Locate the cell with the specified text and output its [X, Y] center coordinate. 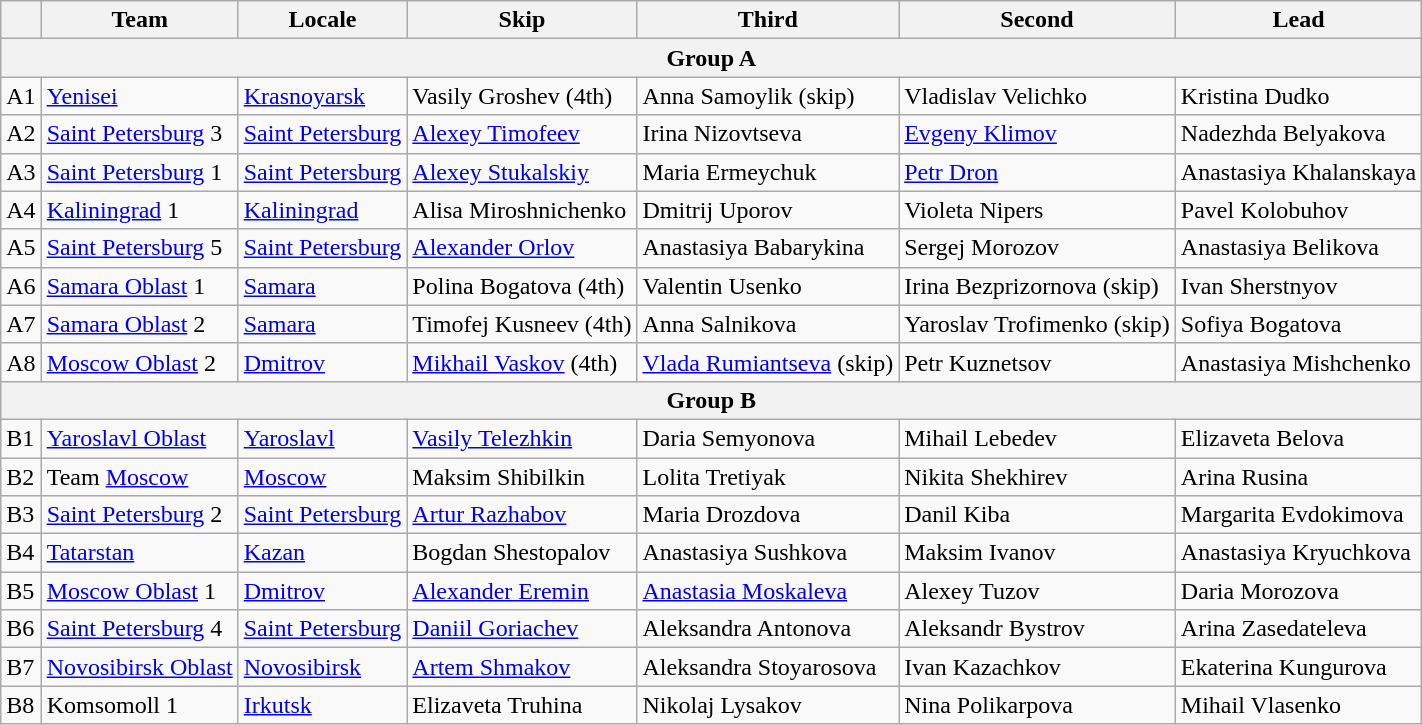
Komsomoll 1 [140, 705]
Vasily Groshev (4th) [522, 96]
Mikhail Vaskov (4th) [522, 362]
Anastasia Moskaleva [768, 591]
Maria Ermeychuk [768, 172]
Kristina Dudko [1298, 96]
Irkutsk [322, 705]
Saint Petersburg 3 [140, 134]
A2 [21, 134]
Samara Oblast 2 [140, 324]
Anastasiya Sushkova [768, 553]
Sofiya Bogatova [1298, 324]
Anna Salnikova [768, 324]
B7 [21, 667]
Group A [712, 58]
A8 [21, 362]
Polina Bogatova (4th) [522, 286]
Daniil Goriachev [522, 629]
Aleksandr Bystrov [1038, 629]
Moscow Oblast 1 [140, 591]
Locale [322, 20]
Kaliningrad 1 [140, 210]
Ivan Kazachkov [1038, 667]
Moscow Oblast 2 [140, 362]
Team Moscow [140, 477]
B8 [21, 705]
A4 [21, 210]
Alexander Eremin [522, 591]
B1 [21, 438]
Lead [1298, 20]
Mihail Lebedev [1038, 438]
Mihail Vlasenko [1298, 705]
Yaroslavl [322, 438]
Yenisei [140, 96]
B6 [21, 629]
Vladislav Velichko [1038, 96]
Ivan Sherstnyov [1298, 286]
Anastasiya Kryuchkova [1298, 553]
Nina Polikarpova [1038, 705]
Timofej Kusneev (4th) [522, 324]
Irina Bezprizornova (skip) [1038, 286]
Maksim Ivanov [1038, 553]
Nadezhda Belyakova [1298, 134]
B2 [21, 477]
Third [768, 20]
Novosibirsk [322, 667]
Sergej Morozov [1038, 248]
Ekaterina Kungurova [1298, 667]
Maksim Shibilkin [522, 477]
Arina Rusina [1298, 477]
Team [140, 20]
Alexey Stukalskiy [522, 172]
Kaliningrad [322, 210]
Anastasiya Mishchenko [1298, 362]
Saint Petersburg 1 [140, 172]
Elizaveta Belova [1298, 438]
Alexey Tuzov [1038, 591]
B3 [21, 515]
Elizaveta Truhina [522, 705]
Irina Nizovtseva [768, 134]
A5 [21, 248]
Dmitrij Uporov [768, 210]
Petr Kuznetsov [1038, 362]
Yaroslavl Oblast [140, 438]
B5 [21, 591]
B4 [21, 553]
A6 [21, 286]
Moscow [322, 477]
Anna Samoylik (skip) [768, 96]
Vlada Rumiantseva (skip) [768, 362]
A1 [21, 96]
Saint Petersburg 5 [140, 248]
Valentin Usenko [768, 286]
Yaroslav Trofimenko (skip) [1038, 324]
Aleksandra Stoyarosova [768, 667]
Tatarstan [140, 553]
Danil Kiba [1038, 515]
Margarita Evdokimova [1298, 515]
Vasily Telezhkin [522, 438]
Krasnoyarsk [322, 96]
Artem Shmakov [522, 667]
Second [1038, 20]
Anastasiya Khalanskaya [1298, 172]
Maria Drozdova [768, 515]
Aleksandra Antonova [768, 629]
Saint Petersburg 4 [140, 629]
Anastasiya Belikova [1298, 248]
Alexander Orlov [522, 248]
Alisa Miroshnichenko [522, 210]
Pavel Kolobuhov [1298, 210]
Arina Zasedateleva [1298, 629]
Violeta Nipers [1038, 210]
Anastasiya Babarykina [768, 248]
Artur Razhabov [522, 515]
Alexey Timofeev [522, 134]
Nikita Shekhirev [1038, 477]
Group B [712, 400]
Nikolaj Lysakov [768, 705]
Saint Petersburg 2 [140, 515]
Kazan [322, 553]
Bogdan Shestopalov [522, 553]
Skip [522, 20]
Daria Morozova [1298, 591]
Petr Dron [1038, 172]
Samara Oblast 1 [140, 286]
Lolita Tretiyak [768, 477]
Daria Semyonova [768, 438]
A7 [21, 324]
A3 [21, 172]
Novosibirsk Oblast [140, 667]
Evgeny Klimov [1038, 134]
